Detect which cell encompasses the target text, then output its [x, y] center coordinate. 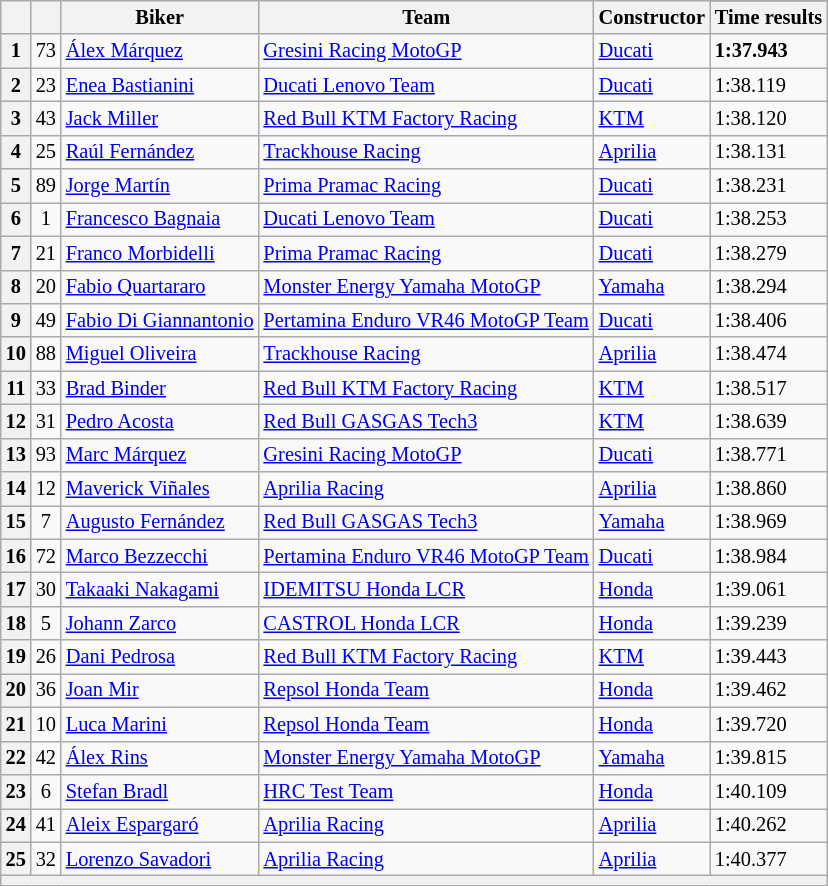
Luca Marini [160, 724]
Time results [768, 17]
Augusto Fernández [160, 522]
15 [16, 522]
33 [46, 388]
31 [46, 421]
93 [46, 455]
1:38.279 [768, 253]
1:38.119 [768, 85]
88 [46, 354]
42 [46, 758]
19 [16, 657]
Aleix Espargaró [160, 825]
1:39.061 [768, 589]
1:38.984 [768, 556]
1:39.815 [768, 758]
Jorge Martín [160, 186]
Maverick Viñales [160, 489]
Lorenzo Savadori [160, 859]
Raúl Fernández [160, 152]
4 [16, 152]
1:37.943 [768, 51]
26 [46, 657]
Fabio Quartararo [160, 287]
Takaaki Nakagami [160, 589]
32 [46, 859]
1:40.377 [768, 859]
1:38.253 [768, 219]
30 [46, 589]
1:38.131 [768, 152]
1:38.406 [768, 320]
Dani Pedrosa [160, 657]
11 [16, 388]
1:38.969 [768, 522]
3 [16, 118]
9 [16, 320]
1:38.474 [768, 354]
1:39.239 [768, 623]
Marco Bezzecchi [160, 556]
1:39.462 [768, 690]
1:39.443 [768, 657]
14 [16, 489]
1:38.860 [768, 489]
72 [46, 556]
Biker [160, 17]
1:38.231 [768, 186]
1:38.294 [768, 287]
1:40.109 [768, 791]
Pedro Acosta [160, 421]
8 [16, 287]
Franco Morbidelli [160, 253]
24 [16, 825]
Álex Márquez [160, 51]
13 [16, 455]
CASTROL Honda LCR [426, 623]
1:38.771 [768, 455]
Marc Márquez [160, 455]
2 [16, 85]
1:38.120 [768, 118]
49 [46, 320]
Francesco Bagnaia [160, 219]
Álex Rins [160, 758]
18 [16, 623]
22 [16, 758]
1:40.262 [768, 825]
89 [46, 186]
Brad Binder [160, 388]
Constructor [652, 17]
16 [16, 556]
Stefan Bradl [160, 791]
Joan Mir [160, 690]
IDEMITSU Honda LCR [426, 589]
Enea Bastianini [160, 85]
73 [46, 51]
1:38.517 [768, 388]
1:39.720 [768, 724]
Jack Miller [160, 118]
41 [46, 825]
36 [46, 690]
1:38.639 [768, 421]
Fabio Di Giannantonio [160, 320]
Johann Zarco [160, 623]
17 [16, 589]
HRC Test Team [426, 791]
Team [426, 17]
Miguel Oliveira [160, 354]
43 [46, 118]
